Locate the cell with the specified text and output its [X, Y] center coordinate. 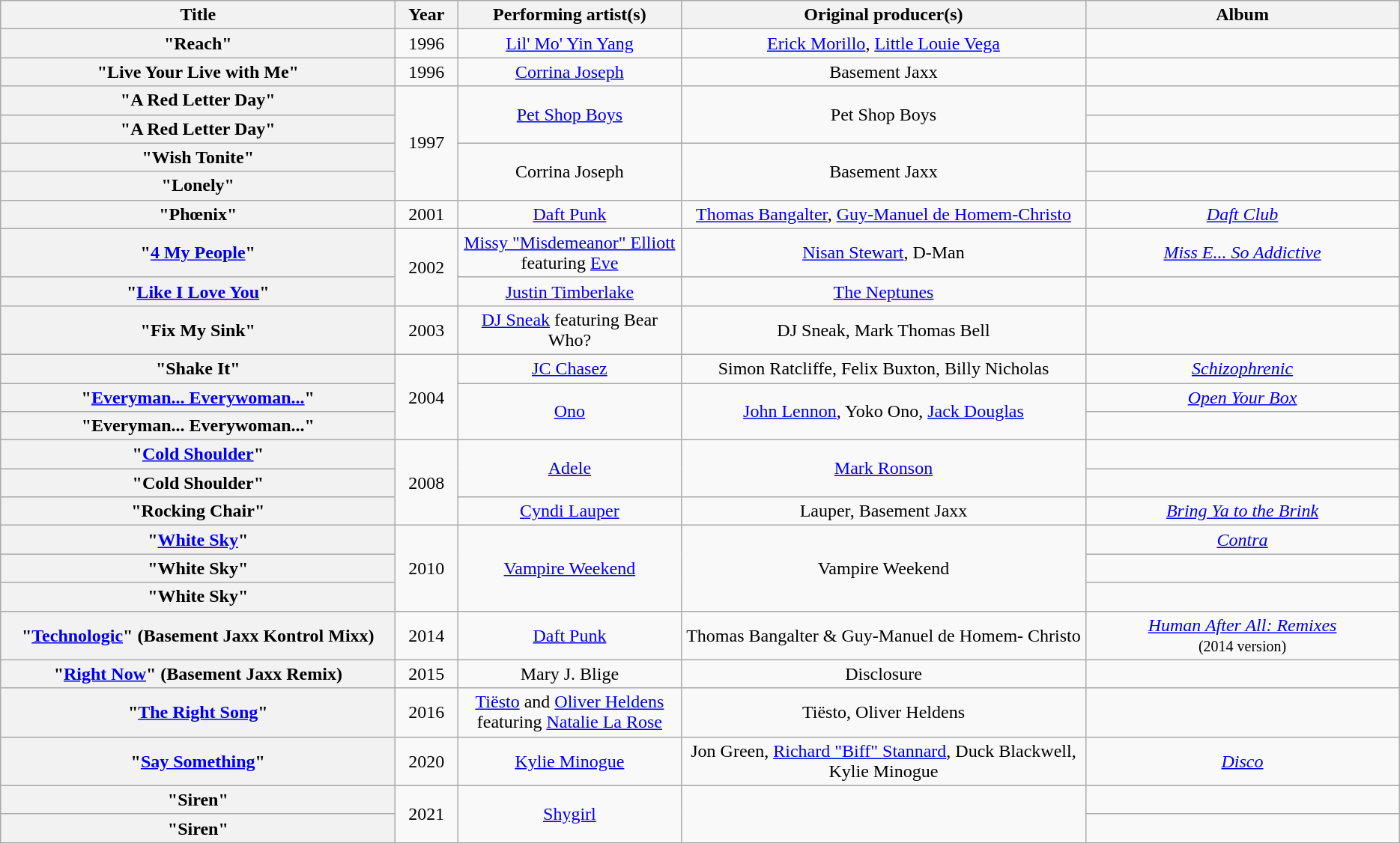
The Neptunes [884, 291]
Performing artist(s) [569, 15]
2001 [427, 214]
1997 [427, 143]
"Shake It" [198, 368]
Erick Morillo, Little Louie Vega [884, 43]
2016 [427, 713]
2010 [427, 568]
Year [427, 15]
DJ Sneak, Mark Thomas Bell [884, 329]
Title [198, 15]
Kylie Minogue [569, 761]
John Lennon, Yoko Ono, Jack Douglas [884, 412]
Original producer(s) [884, 15]
Human After All: Remixes(2014 version) [1242, 635]
"The Right Song" [198, 713]
Missy "Misdemeanor" Elliott featuring Eve [569, 253]
"Phœnix" [198, 214]
2002 [427, 267]
Cyndi Lauper [569, 511]
Disclosure [884, 674]
Mary J. Blige [569, 674]
"Like I Love You" [198, 291]
Lauper, Basement Jaxx [884, 511]
2003 [427, 329]
"Right Now" (Basement Jaxx Remix) [198, 674]
Thomas Bangalter, Guy-Manuel de Homem-Christo [884, 214]
2014 [427, 635]
DJ Sneak featuring Bear Who? [569, 329]
2004 [427, 397]
Nisan Stewart, D-Man [884, 253]
Ono [569, 412]
Disco [1242, 761]
"Technologic" (Basement Jaxx Kontrol Mixx) [198, 635]
Adele [569, 469]
Tiësto, Oliver Heldens [884, 713]
Bring Ya to the Brink [1242, 511]
Album [1242, 15]
Mark Ronson [884, 469]
Justin Timberlake [569, 291]
2015 [427, 674]
Tiësto and Oliver Heldens featuring Natalie La Rose [569, 713]
"Reach" [198, 43]
2021 [427, 814]
"Rocking Chair" [198, 511]
Simon Ratcliffe, Felix Buxton, Billy Nicholas [884, 368]
"Live Your Live with Me" [198, 72]
"Wish Tonite" [198, 157]
Shygirl [569, 814]
"Fix My Sink" [198, 329]
"4 My People" [198, 253]
Lil' Mo' Yin Yang [569, 43]
"Say Something" [198, 761]
JC Chasez [569, 368]
"Lonely" [198, 186]
2020 [427, 761]
Jon Green, Richard "Biff" Stannard, Duck Blackwell, Kylie Minogue [884, 761]
Open Your Box [1242, 398]
Thomas Bangalter & Guy-Manuel de Homem- Christo [884, 635]
Schizophrenic [1242, 368]
2008 [427, 483]
Daft Club [1242, 214]
Contra [1242, 540]
Miss E... So Addictive [1242, 253]
